Detect which cell encompasses the target text, then output its (x, y) center coordinate. 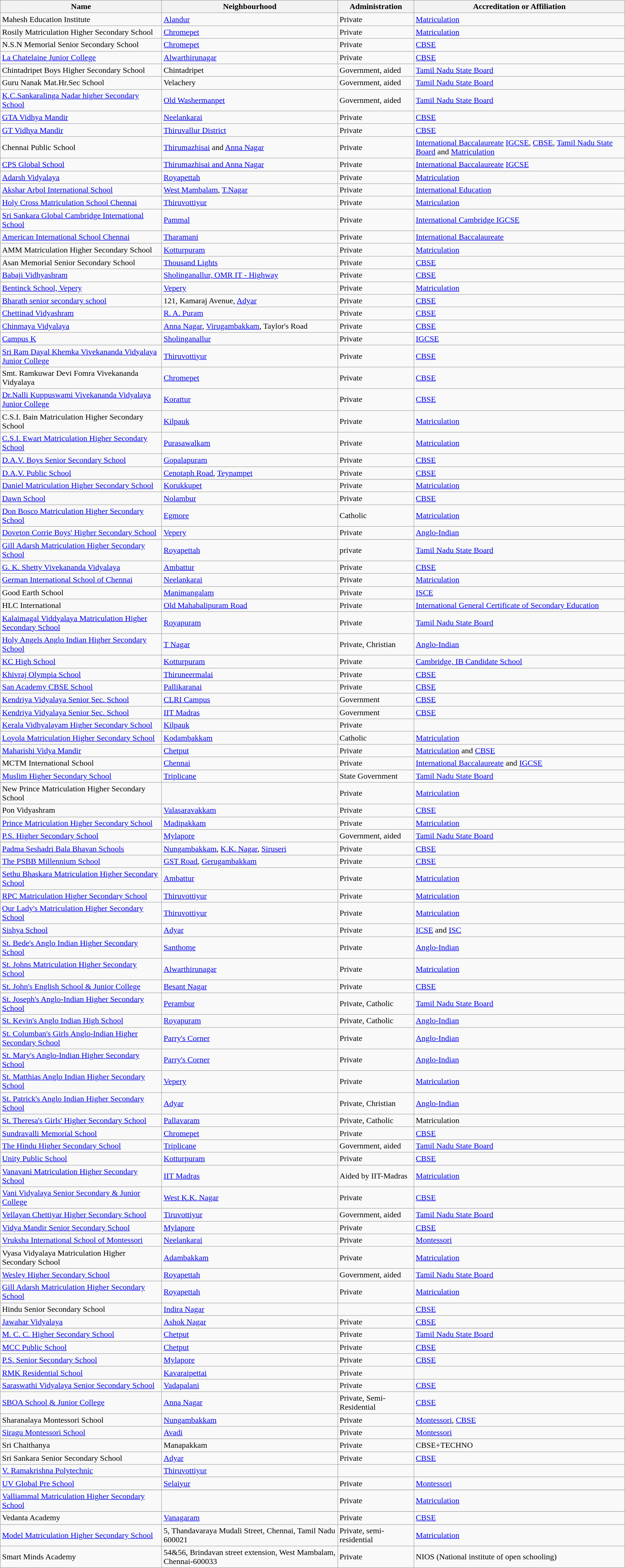
GT Vidhya Mandir (81, 130)
Alandur (250, 19)
Chinmaya Vidyalaya (81, 326)
German International School of Chennai (81, 580)
ICSE and ISC (519, 930)
Vellayan Chettiyar Higher Secondary School (81, 1215)
Adambakkam (250, 1257)
121, Kamaraj Avenue, Adyar (250, 301)
International Baccalaureate IGCSE, CBSE, Tamil Nadu State Board and Matriculation (519, 147)
Pammal (250, 220)
Mahesh Education Institute (81, 19)
Vidya Mandir Senior Secondary School (81, 1228)
Tharamani (250, 237)
Sholinganallur, OMR IT - Highway (250, 275)
C.S.I. Bain Matriculation Higher Secondary School (81, 421)
Babaji Vidhyashram (81, 275)
St. Kevin's Anglo Indian High School (81, 1021)
Kavaraipettai (250, 1373)
International Baccalaureate (519, 237)
Bentinck School, Vepery (81, 288)
Sri Chaithanya (81, 1445)
G. K. Shetty Vivekananda Vidyalaya (81, 567)
Neighbourhood (250, 7)
Prince Matriculation Higher Secondary School (81, 823)
Valliammal Matriculation Higher Secondary School (81, 1501)
St. Patrick's Anglo Indian Higher Secondary School (81, 1103)
private (376, 550)
Kerala Vidhyalayam Higher Secondary School (81, 725)
State Government (376, 776)
HLC International (81, 605)
Nungambakkam (250, 1420)
Purasawalkam (250, 443)
Selaiyur (250, 1483)
San Academy CBSE School (81, 687)
C.S.I. Ewart Matriculation Higher Secondary School (81, 443)
International General Certificate of Secondary Education (519, 605)
Matriculation and CBSE (519, 751)
Gopalapuram (250, 460)
IGCSE (519, 339)
Guru Nanak Mat.Hr.Sec School (81, 83)
Dr.Nalli Kuppuswami Vivekananda Vidyalaya Junior College (81, 400)
West Mambalam, T.Nagar (250, 190)
Vani Vidyalaya Senior Secondary & Junior College (81, 1198)
Pon Vidyashram (81, 810)
Adarsh Vidyalaya (81, 177)
Aided by IIT-Madras (376, 1176)
Chennai Public School (81, 147)
Vyasa Vidyalaya Matriculation Higher Secondary School (81, 1257)
Maharishi Vidya Mandir (81, 751)
P.S. Senior Secondary School (81, 1360)
Nolambur (250, 498)
P.S. Higher Secondary School (81, 836)
Sri Sankara Global Cambridge International School (81, 220)
D.A.V. Public School (81, 473)
Old Washermanpet (250, 100)
V. Ramakrishna Polytechnic (81, 1471)
St. Matthias Anglo Indian Higher Secondary School (81, 1082)
Avadi (250, 1433)
Pallavaram (250, 1120)
Jawahar Vidyalaya (81, 1322)
The Hindu Higher Secondary School (81, 1146)
Cenotaph Road, Teynampet (250, 473)
St. John's English School & Junior College (81, 986)
KC High School (81, 661)
Perambur (250, 1003)
St. Joseph's Anglo-Indian Higher Secondary School (81, 1003)
SBOA School & Junior College (81, 1402)
Manimangalam (250, 593)
Vanavani Matriculation Higher Secondary School (81, 1176)
West K.K. Nagar (250, 1198)
International Baccalaureate and IGCSE (519, 763)
St. Johns Matriculation Higher Secondary School (81, 969)
Chettinad Vidyashram (81, 313)
The PSBB Millennium School (81, 861)
Manapakkam (250, 1445)
Velachery (250, 83)
Sharanalaya Montessori School (81, 1420)
La Chatelaine Junior College (81, 57)
M. C. C. Higher Secondary School (81, 1335)
MCTM International School (81, 763)
Sethu Bhaskara Matriculation Higher Secondary School (81, 879)
RPC Matriculation Higher Secondary School (81, 896)
Montessori, CBSE (519, 1420)
Rosily Matriculation Higher Secondary School (81, 32)
Akshar Arbol International School (81, 190)
Chintadripet (250, 70)
GTA Vidhya Mandir (81, 117)
American International School Chennai (81, 237)
Chintadripet Boys Higher Secondary School (81, 70)
Korattur (250, 400)
Muslim Higher Secondary School (81, 776)
Sishya School (81, 930)
Loyola Matriculation Higher Secondary School (81, 738)
Thiruvallur District (250, 130)
Doveton Corrie Boys' Higher Secondary School (81, 533)
K.C.Sankaralinga Nadar higher Secondary School (81, 100)
T Nagar (250, 644)
Kodambakkam (250, 738)
5, Thandavaraya Mudali Street, Chennai, Tamil Nadu 600021 (250, 1535)
International Education (519, 190)
Valasaravakkam (250, 810)
Good Earth School (81, 593)
UV Global Pre School (81, 1483)
Daniel Matriculation Higher Secondary School (81, 486)
Dawn School (81, 498)
D.A.V. Boys Senior Secondary School (81, 460)
Smart Minds Academy (81, 1557)
Anna Nagar (250, 1402)
Saraswathi Vidyalaya Senior Secondary School (81, 1385)
CPS Global School (81, 164)
St. Bede's Anglo Indian Higher Secondary School (81, 947)
Campus K (81, 339)
Smt. Ramkuwar Devi Fomra Vivekananda Vidyalaya (81, 377)
GST Road, Gerugambakkam (250, 861)
Sri Sankara Senior Secondary School (81, 1458)
Thousand Lights (250, 263)
ISCE (519, 593)
Vedanta Academy (81, 1518)
Name (81, 7)
Santhome (250, 947)
Indira Nagar (250, 1309)
Madipakkam (250, 823)
Private, semi-residential (376, 1535)
Holy Angels Anglo Indian Higher Secondary School (81, 644)
Asan Memorial Senior Secondary School (81, 263)
Besant Nagar (250, 986)
Holy Cross Matriculation School Chennai (81, 203)
NIOS (National institute of open schooling) (519, 1557)
Korukkupet (250, 486)
AMM Matriculation Higher Secondary School (81, 250)
Sri Ram Dayal Khemka Vivekananda Vidyalaya Junior College (81, 356)
St. Columban's Girls Anglo-Indian Higher Secondary School (81, 1038)
Padma Seshadri Bala Bhavan Schools (81, 848)
RMK Residential School (81, 1373)
MCC Public School (81, 1347)
Administration (376, 7)
Vruksha International School of Montessori (81, 1240)
Bharath senior secondary school (81, 301)
Old Mahabalipuram Road (250, 605)
Vadapalani (250, 1385)
Anna Nagar, Virugambakkam, Taylor's Road (250, 326)
Chennai (250, 763)
R. A. Puram (250, 313)
Unity Public School (81, 1158)
Siragu Montessori School (81, 1433)
54&56, Brindavan street extension, West Mambalam, Chennai-600033 (250, 1557)
CBSE+TECHNO (519, 1445)
Thiruneermalai (250, 674)
New Prince Matriculation Higher Secondary School (81, 793)
Sholinganallur (250, 339)
Vanagaram (250, 1518)
Tiruvottiyur (250, 1215)
Pallikaranai (250, 687)
CLRI Campus (250, 700)
International Cambridge IGCSE (519, 220)
Our Lady's Matriculation Higher Secondary School (81, 913)
Nungambakkam, K.K. Nagar, Siruseri (250, 848)
Model Matriculation Higher Secondary School (81, 1535)
Cambridge, IB Candidate School (519, 661)
Ashok Nagar (250, 1322)
Sundravalli Memorial School (81, 1133)
International Baccalaureate IGCSE (519, 164)
St. Mary's Anglo-Indian Higher Secondary School (81, 1060)
Accreditation or Affiliation (519, 7)
Private, Semi-Residential (376, 1402)
Khivraj Olympia School (81, 674)
Kalaimagal Viddyalaya Matriculation Higher Secondary School (81, 623)
Egmore (250, 516)
Hindu Senior Secondary School (81, 1309)
St. Theresa's Girls' Higher Secondary School (81, 1120)
Wesley Higher Secondary School (81, 1275)
N.S.N Memorial Senior Secondary School (81, 45)
Don Bosco Matriculation Higher Secondary School (81, 516)
